Determine the [X, Y] coordinate at the center of the cell enclosing the given text.  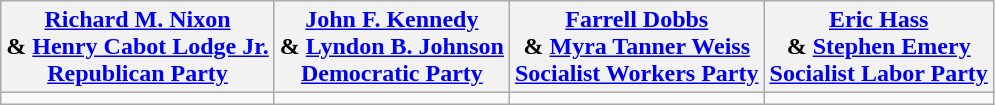
John F. Kennedy & Lyndon B. JohnsonDemocratic Party [392, 47]
Eric Hass & Stephen EmerySocialist Labor Party [878, 47]
Farrell Dobbs & Myra Tanner WeissSocialist Workers Party [636, 47]
Richard M. Nixon & Henry Cabot Lodge Jr.Republican Party [138, 47]
